Determine the [X, Y] coordinate at the center of the cell enclosing the given text.  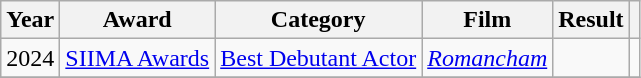
Result [591, 20]
Year [30, 20]
Category [318, 20]
Award [138, 20]
Film [488, 20]
SIIMA Awards [138, 58]
Romancham [488, 58]
Best Debutant Actor [318, 58]
2024 [30, 58]
